Identify which cell holds the provided text, then report its (X, Y) central coordinate. 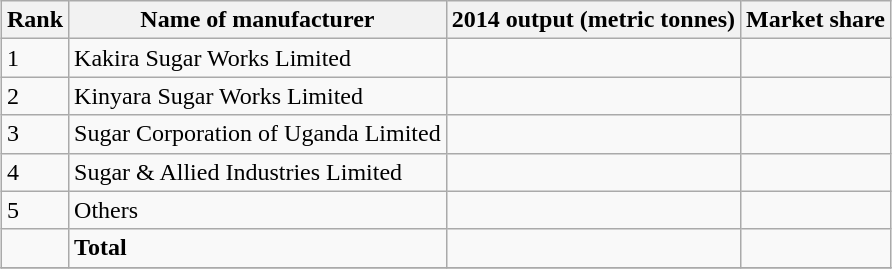
Kakira Sugar Works Limited (258, 58)
Others (258, 210)
2 (34, 96)
4 (34, 172)
1 (34, 58)
Name of manufacturer (258, 20)
Rank (34, 20)
Sugar & Allied Industries Limited (258, 172)
Sugar Corporation of Uganda Limited (258, 134)
Kinyara Sugar Works Limited (258, 96)
3 (34, 134)
Market share (816, 20)
Total (258, 248)
2014 output (metric tonnes) (593, 20)
5 (34, 210)
